Return the [x, y] coordinate for the center point of the cell that contains the specified text.  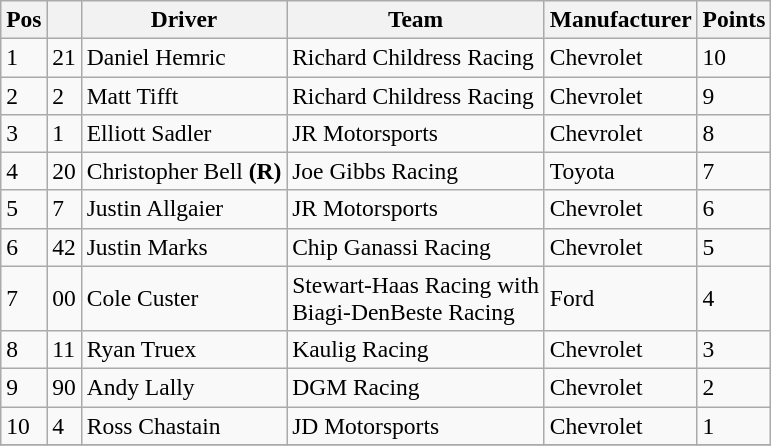
Elliott Sadler [184, 133]
21 [64, 57]
Team [416, 19]
Ryan Truex [184, 349]
Daniel Hemric [184, 57]
Justin Allgaier [184, 209]
Andy Lally [184, 387]
42 [64, 247]
Justin Marks [184, 247]
Ross Chastain [184, 425]
Joe Gibbs Racing [416, 171]
Points [734, 19]
JD Motorsports [416, 425]
Matt Tifft [184, 95]
Kaulig Racing [416, 349]
11 [64, 349]
90 [64, 387]
Driver [184, 19]
20 [64, 171]
Cole Custer [184, 298]
Ford [620, 298]
Stewart-Haas Racing with Biagi-DenBeste Racing [416, 298]
Toyota [620, 171]
Christopher Bell (R) [184, 171]
Pos [24, 19]
00 [64, 298]
Manufacturer [620, 19]
DGM Racing [416, 387]
Chip Ganassi Racing [416, 247]
